For the text-containing cell, return its midpoint in (x, y) coordinate format. 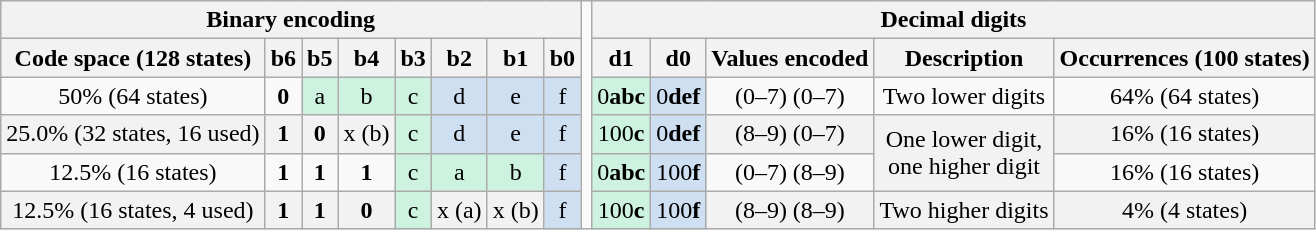
(8–9) (0–7) (790, 134)
64% (64 states) (1184, 96)
Occurrences (100 states) (1184, 58)
(0–7) (0–7) (790, 96)
Description (964, 58)
Two higher digits (964, 210)
50% (64 states) (133, 96)
Values encoded (790, 58)
12.5% (16 states, 4 used) (133, 210)
b1 (516, 58)
b2 (459, 58)
b5 (320, 58)
4% (4 states) (1184, 210)
Decimal digits (954, 20)
b3 (413, 58)
d0 (678, 58)
(8–9) (8–9) (790, 210)
Binary encoding (291, 20)
12.5% (16 states) (133, 172)
x (a) (459, 210)
d1 (622, 58)
b0 (562, 58)
b6 (283, 58)
Two lower digits (964, 96)
One lower digit,one higher digit (964, 153)
25.0% (32 states, 16 used) (133, 134)
Code space (128 states) (133, 58)
(0–7) (8–9) (790, 172)
b4 (366, 58)
